Provide the (X, Y) coordinate of the cell's center where the given text is located.  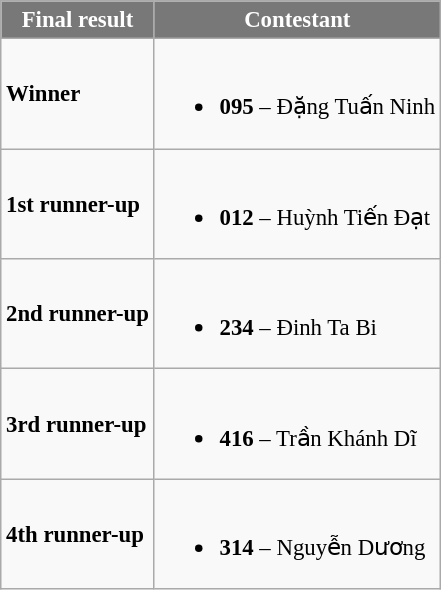
2nd runner-up (78, 314)
012 – Huỳnh Tiến Đạt (297, 204)
Final result (78, 20)
4th runner-up (78, 534)
3rd runner-up (78, 424)
Winner (78, 94)
416 – Trần Khánh Dĩ (297, 424)
095 – Đặng Tuấn Ninh (297, 94)
Contestant (297, 20)
234 – Đinh Ta Bi (297, 314)
1st runner-up (78, 204)
314 – Nguyễn Dương (297, 534)
